Provide the (X, Y) coordinate of the cell's center where the given text is located.  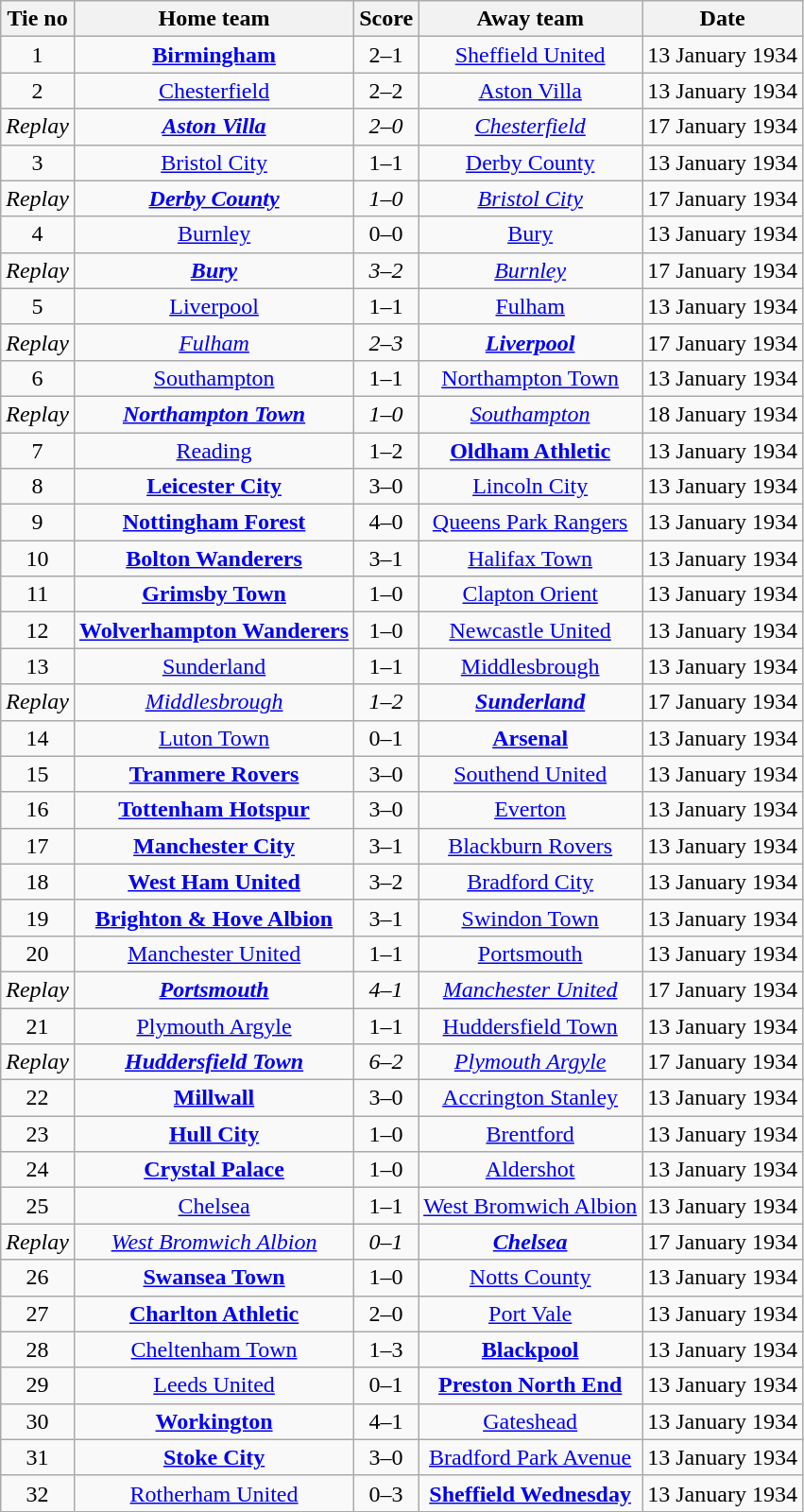
Wolverhampton Wanderers (214, 630)
Crystal Palace (214, 1170)
8 (38, 487)
Score (386, 19)
24 (38, 1170)
Gateshead (531, 1421)
Luton Town (214, 738)
Sheffield Wednesday (531, 1493)
5 (38, 306)
Newcastle United (531, 630)
Birmingham (214, 55)
Tranmere Rovers (214, 774)
20 (38, 954)
11 (38, 594)
Manchester City (214, 846)
Home team (214, 19)
West Ham United (214, 882)
Leicester City (214, 487)
Bolton Wanderers (214, 558)
21 (38, 1025)
6–2 (386, 1062)
Port Vale (531, 1314)
Nottingham Forest (214, 523)
14 (38, 738)
Preston North End (531, 1385)
2 (38, 91)
Southend United (531, 774)
28 (38, 1349)
Sheffield United (531, 55)
18 (38, 882)
1 (38, 55)
Tottenham Hotspur (214, 810)
Arsenal (531, 738)
6 (38, 378)
9 (38, 523)
26 (38, 1278)
Rotherham United (214, 1493)
32 (38, 1493)
0–3 (386, 1493)
Away team (531, 19)
0–0 (386, 234)
16 (38, 810)
12 (38, 630)
29 (38, 1385)
18 January 1934 (723, 414)
Date (723, 19)
Reading (214, 451)
Blackburn Rovers (531, 846)
Stoke City (214, 1457)
3 (38, 163)
Everton (531, 810)
2–2 (386, 91)
4 (38, 234)
27 (38, 1314)
Cheltenham Town (214, 1349)
Clapton Orient (531, 594)
25 (38, 1206)
Oldham Athletic (531, 451)
Queens Park Rangers (531, 523)
15 (38, 774)
4–0 (386, 523)
10 (38, 558)
Accrington Stanley (531, 1098)
Charlton Athletic (214, 1314)
Bradford City (531, 882)
22 (38, 1098)
Notts County (531, 1278)
30 (38, 1421)
Workington (214, 1421)
Blackpool (531, 1349)
Bradford Park Avenue (531, 1457)
13 (38, 666)
Hull City (214, 1134)
17 (38, 846)
1–3 (386, 1349)
31 (38, 1457)
7 (38, 451)
Tie no (38, 19)
Aldershot (531, 1170)
23 (38, 1134)
Leeds United (214, 1385)
Grimsby Town (214, 594)
Millwall (214, 1098)
Swansea Town (214, 1278)
Brentford (531, 1134)
19 (38, 918)
2–1 (386, 55)
2–3 (386, 342)
Lincoln City (531, 487)
Brighton & Hove Albion (214, 918)
Swindon Town (531, 918)
Halifax Town (531, 558)
